Identify which cell holds the provided text, then report its (x, y) central coordinate. 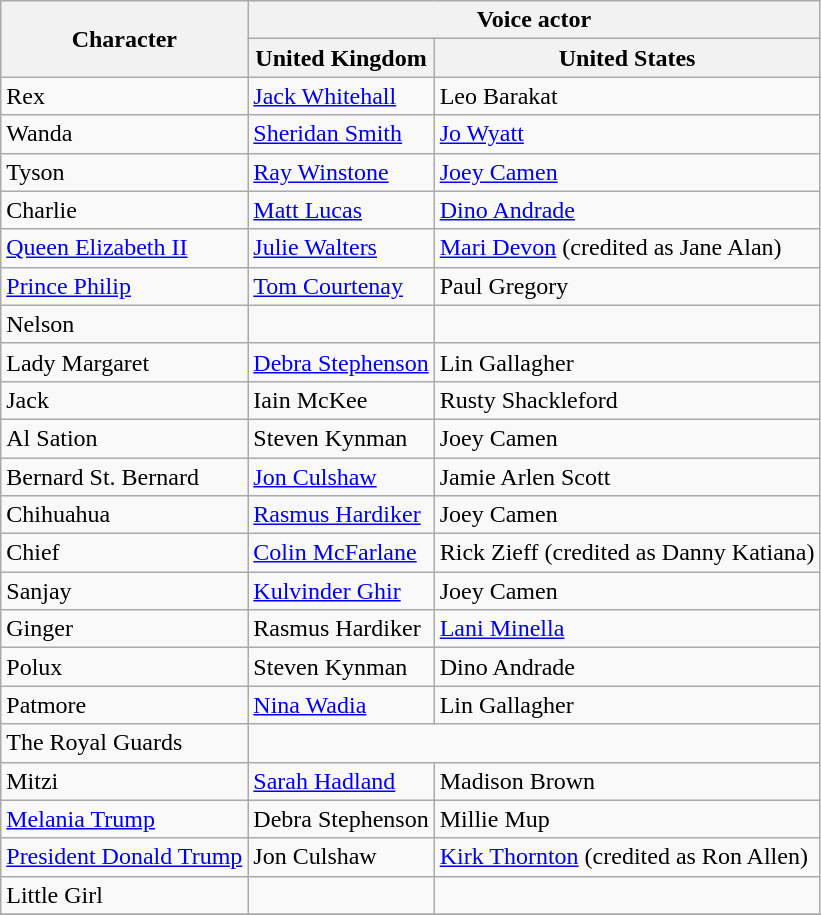
Mitzi (124, 781)
Kirk Thornton (credited as Ron Allen) (627, 857)
United Kingdom (341, 58)
Tom Courtenay (341, 286)
Charlie (124, 210)
Lani Minella (627, 629)
Chihuahua (124, 515)
Sarah Hadland (341, 781)
Rick Zieff (credited as Danny Katiana) (627, 553)
Madison Brown (627, 781)
Sheridan Smith (341, 134)
Colin McFarlane (341, 553)
United States (627, 58)
Al Sation (124, 438)
Ray Winstone (341, 172)
Jamie Arlen Scott (627, 477)
Matt Lucas (341, 210)
Rusty Shackleford (627, 400)
Mari Devon (credited as Jane Alan) (627, 248)
Prince Philip (124, 286)
Millie Mup (627, 819)
Ginger (124, 629)
Leo Barakat (627, 96)
Little Girl (124, 895)
Rex (124, 96)
The Royal Guards (124, 743)
Sanjay (124, 591)
Polux (124, 667)
Iain McKee (341, 400)
President Donald Trump (124, 857)
Wanda (124, 134)
Character (124, 39)
Queen Elizabeth II (124, 248)
Nina Wadia (341, 705)
Tyson (124, 172)
Jack (124, 400)
Nelson (124, 324)
Patmore (124, 705)
Jo Wyatt (627, 134)
Julie Walters (341, 248)
Jack Whitehall (341, 96)
Bernard St. Bernard (124, 477)
Melania Trump (124, 819)
Chief (124, 553)
Voice actor (534, 20)
Paul Gregory (627, 286)
Kulvinder Ghir (341, 591)
Lady Margaret (124, 362)
